Provide the [x, y] coordinate of the cell's center where the given text is located.  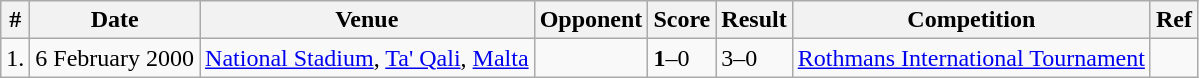
1. [16, 58]
Venue [368, 20]
# [16, 20]
Ref [1174, 20]
Result [754, 20]
Opponent [591, 20]
National Stadium, Ta' Qali, Malta [368, 58]
Competition [971, 20]
3–0 [754, 58]
1–0 [682, 58]
6 February 2000 [115, 58]
Date [115, 20]
Rothmans International Tournament [971, 58]
Score [682, 20]
